Identify which cell holds the provided text, then report its (x, y) central coordinate. 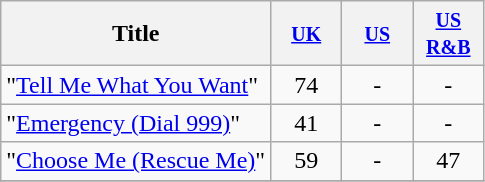
UK (306, 34)
"Tell Me What You Want" (136, 85)
US (378, 34)
59 (306, 161)
Title (136, 34)
USR&B (448, 34)
47 (448, 161)
74 (306, 85)
41 (306, 123)
"Choose Me (Rescue Me)" (136, 161)
"Emergency (Dial 999)" (136, 123)
